Detect which cell encompasses the target text, then output its (x, y) center coordinate. 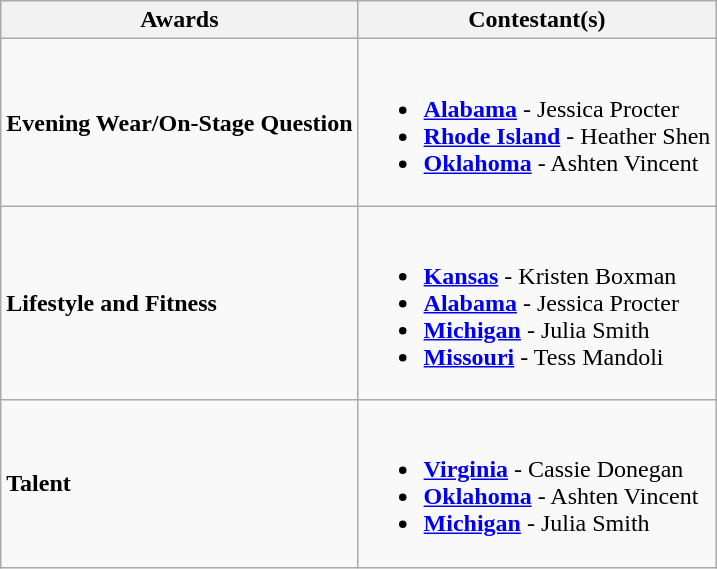
Awards (180, 20)
Talent (180, 484)
Virginia - Cassie Donegan Oklahoma - Ashten Vincent Michigan - Julia Smith (537, 484)
Alabama - Jessica Procter Rhode Island - Heather Shen Oklahoma - Ashten Vincent (537, 122)
Contestant(s) (537, 20)
Evening Wear/On-Stage Question (180, 122)
Kansas - Kristen Boxman Alabama - Jessica Procter Michigan - Julia Smith Missouri - Tess Mandoli (537, 303)
Lifestyle and Fitness (180, 303)
